Locate the cell with the specified text and output its (X, Y) center coordinate. 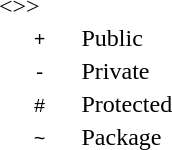
# (40, 104)
+ (40, 38)
- (40, 71)
